From the cell containing the given text, extract its center point as (X, Y) coordinate. 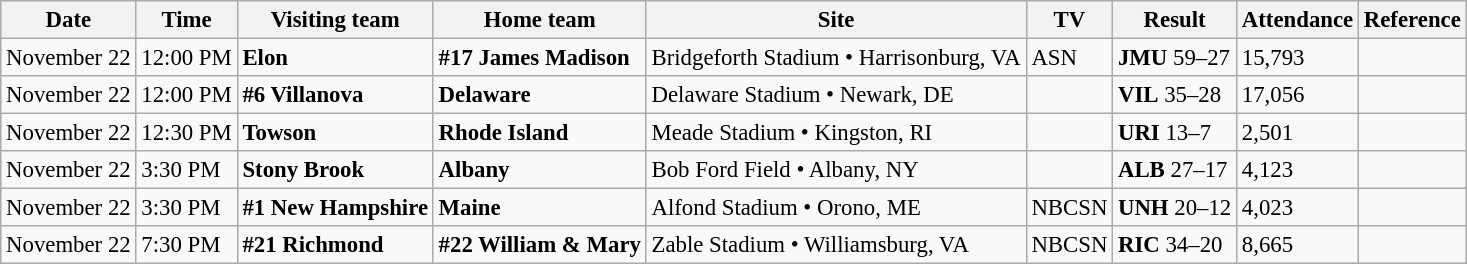
#1 New Hampshire (335, 208)
RIC 34–20 (1175, 245)
ASN (1070, 58)
#6 Villanova (335, 95)
VIL 35–28 (1175, 95)
TV (1070, 20)
Albany (540, 170)
Result (1175, 20)
JMU 59–27 (1175, 58)
7:30 PM (186, 245)
Bob Ford Field • Albany, NY (836, 170)
2,501 (1298, 133)
Stony Brook (335, 170)
Zable Stadium • Williamsburg, VA (836, 245)
Delaware Stadium • Newark, DE (836, 95)
Alfond Stadium • Orono, ME (836, 208)
8,665 (1298, 245)
17,056 (1298, 95)
Attendance (1298, 20)
Date (68, 20)
Reference (1413, 20)
4,123 (1298, 170)
Visiting team (335, 20)
4,023 (1298, 208)
ALB 27–17 (1175, 170)
UNH 20–12 (1175, 208)
Bridgeforth Stadium • Harrisonburg, VA (836, 58)
12:30 PM (186, 133)
Delaware (540, 95)
#22 William & Mary (540, 245)
Time (186, 20)
#17 James Madison (540, 58)
Meade Stadium • Kingston, RI (836, 133)
Maine (540, 208)
URI 13–7 (1175, 133)
15,793 (1298, 58)
#21 Richmond (335, 245)
Site (836, 20)
Elon (335, 58)
Towson (335, 133)
Rhode Island (540, 133)
Home team (540, 20)
